Output the [x, y] coordinate of the center of the cell containing the given text.  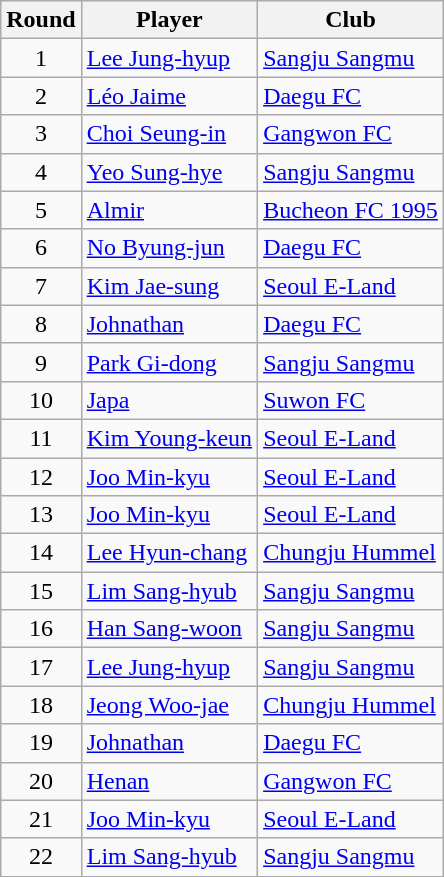
22 [41, 857]
3 [41, 134]
Almir [169, 210]
Henan [169, 781]
10 [41, 400]
Park Gi-dong [169, 362]
Lee Hyun-chang [169, 553]
21 [41, 819]
17 [41, 667]
13 [41, 515]
14 [41, 553]
Kim Jae-sung [169, 286]
20 [41, 781]
Yeo Sung-hye [169, 172]
Bucheon FC 1995 [351, 210]
Player [169, 20]
Japa [169, 400]
4 [41, 172]
6 [41, 248]
7 [41, 286]
11 [41, 438]
9 [41, 362]
16 [41, 629]
Jeong Woo-jae [169, 705]
Suwon FC [351, 400]
19 [41, 743]
12 [41, 477]
Han Sang-woon [169, 629]
Léo Jaime [169, 96]
1 [41, 58]
5 [41, 210]
Choi Seung-in [169, 134]
Round [41, 20]
15 [41, 591]
No Byung-jun [169, 248]
8 [41, 324]
Club [351, 20]
18 [41, 705]
Kim Young-keun [169, 438]
2 [41, 96]
